Return the [x, y] coordinate for the center point of the cell that contains the specified text.  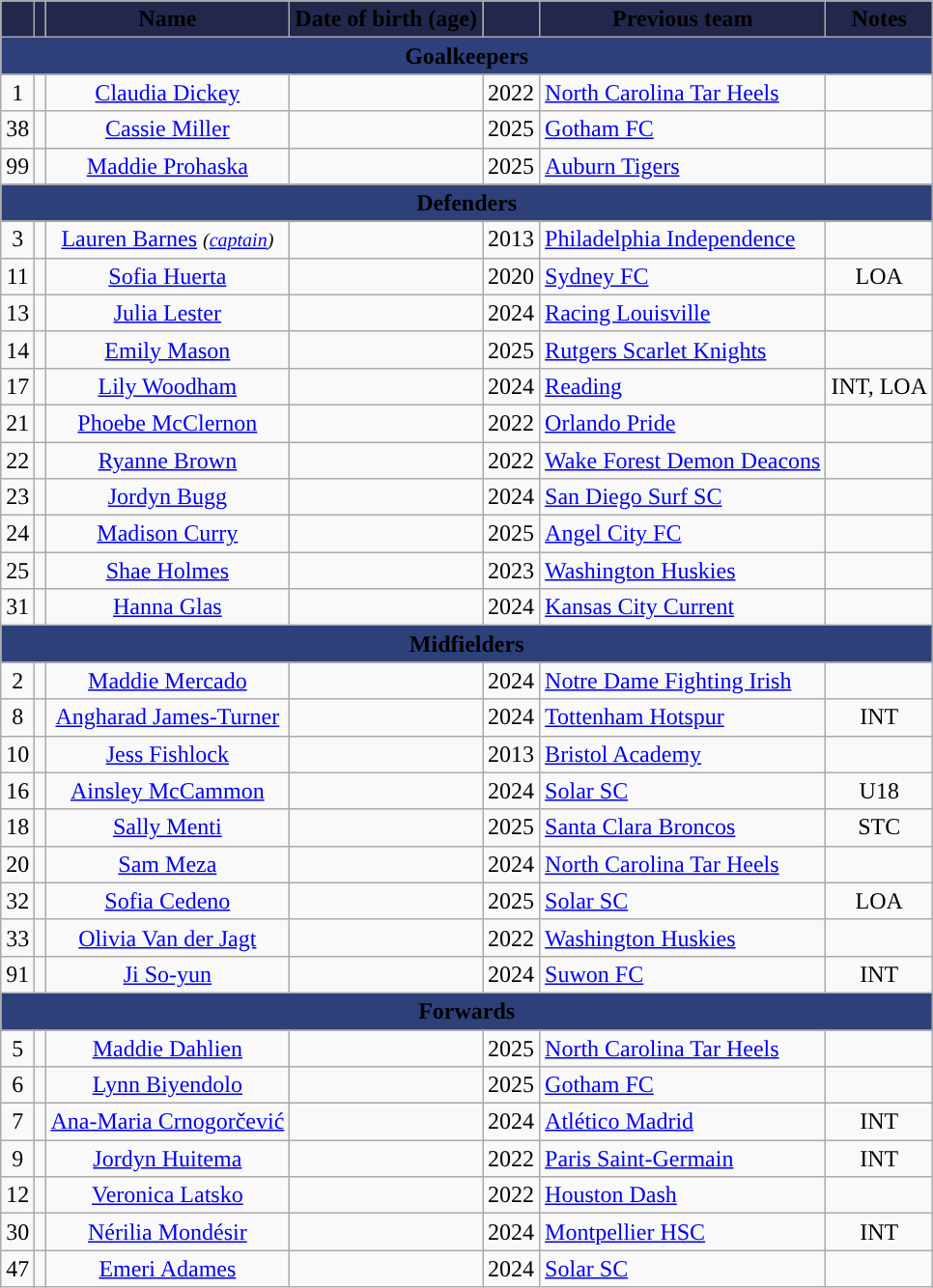
Sofia Cedeno [168, 901]
Orlando Pride [683, 423]
Ainsley McCammon [168, 791]
Emeri Adames [168, 1269]
9 [17, 1159]
Sam Meza [168, 864]
Julia Lester [168, 313]
Jess Fishlock [168, 754]
Tottenham Hotspur [683, 717]
91 [17, 974]
21 [17, 423]
Maddie Mercado [168, 681]
5 [17, 1048]
Houston Dash [683, 1195]
Hanna Glas [168, 607]
33 [17, 938]
16 [17, 791]
Auburn Tigers [683, 166]
Angharad James-Turner [168, 717]
Previous team [683, 19]
31 [17, 607]
Date of birth (age) [386, 19]
San Diego Surf SC [683, 497]
2020 [512, 276]
Montpellier HSC [683, 1232]
25 [17, 571]
Phoebe McClernon [168, 423]
11 [17, 276]
Cassie Miller [168, 129]
Ryanne Brown [168, 461]
Santa Clara Broncos [683, 827]
13 [17, 313]
Emily Mason [168, 350]
Ji So-yun [168, 974]
6 [17, 1085]
17 [17, 386]
Olivia Van der Jagt [168, 938]
3 [17, 239]
Lynn Biyendolo [168, 1085]
Sally Menti [168, 827]
14 [17, 350]
8 [17, 717]
Midfielders [467, 644]
12 [17, 1195]
Paris Saint-Germain [683, 1159]
30 [17, 1232]
Kansas City Current [683, 607]
2 [17, 681]
Nérilia Mondésir [168, 1232]
Sydney FC [683, 276]
32 [17, 901]
7 [17, 1122]
22 [17, 461]
Maddie Prohaska [168, 166]
Jordyn Huitema [168, 1159]
Name [168, 19]
Shae Holmes [168, 571]
20 [17, 864]
18 [17, 827]
Suwon FC [683, 974]
Ana-Maria Crnogorčević [168, 1122]
2023 [512, 571]
Bristol Academy [683, 754]
1 [17, 93]
Claudia Dickey [168, 93]
Wake Forest Demon Deacons [683, 461]
Lily Woodham [168, 386]
STC [879, 827]
99 [17, 166]
24 [17, 534]
Jordyn Bugg [168, 497]
Notes [879, 19]
23 [17, 497]
38 [17, 129]
Veronica Latsko [168, 1195]
10 [17, 754]
Maddie Dahlien [168, 1048]
Defenders [467, 203]
Sofia Huerta [168, 276]
Lauren Barnes (captain) [168, 239]
47 [17, 1269]
Philadelphia Independence [683, 239]
Forwards [467, 1011]
Madison Curry [168, 534]
Rutgers Scarlet Knights [683, 350]
Goalkeepers [467, 56]
Angel City FC [683, 534]
INT, LOA [879, 386]
Atlético Madrid [683, 1122]
U18 [879, 791]
Reading [683, 386]
Notre Dame Fighting Irish [683, 681]
Racing Louisville [683, 313]
